Identify which cell holds the provided text, then report its [X, Y] central coordinate. 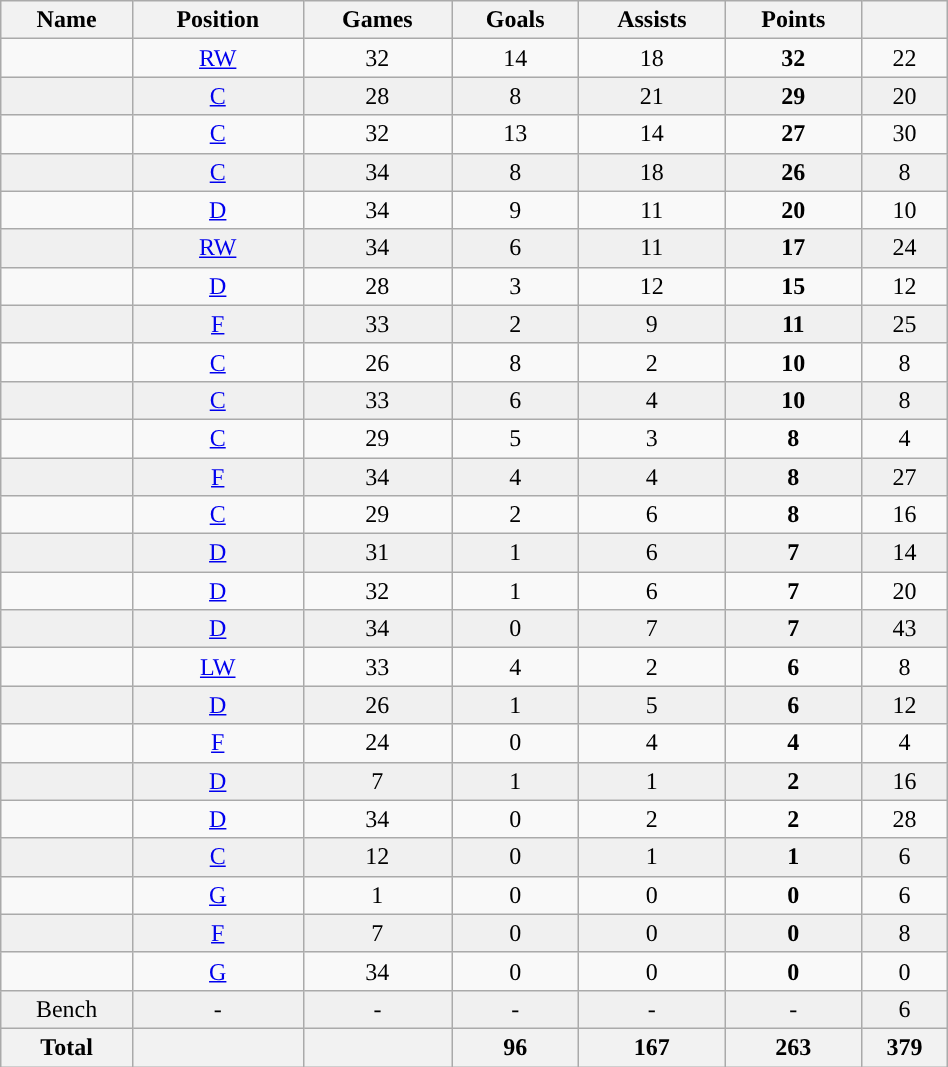
263 [794, 1047]
15 [794, 286]
17 [794, 248]
22 [905, 58]
Assists [652, 20]
Total [67, 1047]
96 [516, 1047]
43 [905, 629]
167 [652, 1047]
Points [794, 20]
25 [905, 324]
379 [905, 1047]
Name [67, 20]
Games [378, 20]
21 [652, 96]
LW [218, 667]
Bench [67, 1009]
13 [516, 134]
Position [218, 20]
30 [905, 134]
Goals [516, 20]
31 [378, 553]
